Extract the [X, Y] coordinate from the center of the cell holding the provided text.  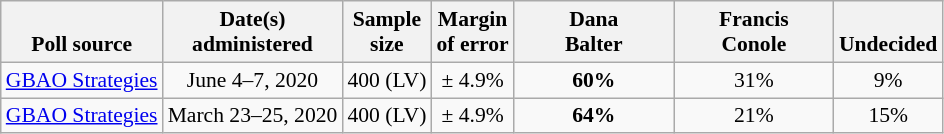
DanaBalter [594, 32]
Poll source [82, 32]
March 23–25, 2020 [253, 116]
Samplesize [386, 32]
Marginof error [472, 32]
Undecided [888, 32]
Date(s)administered [253, 32]
15% [888, 116]
60% [594, 80]
64% [594, 116]
9% [888, 80]
FrancisConole [754, 32]
June 4–7, 2020 [253, 80]
21% [754, 116]
31% [754, 80]
